Return the [X, Y] coordinate for the center point of the cell that contains the specified text.  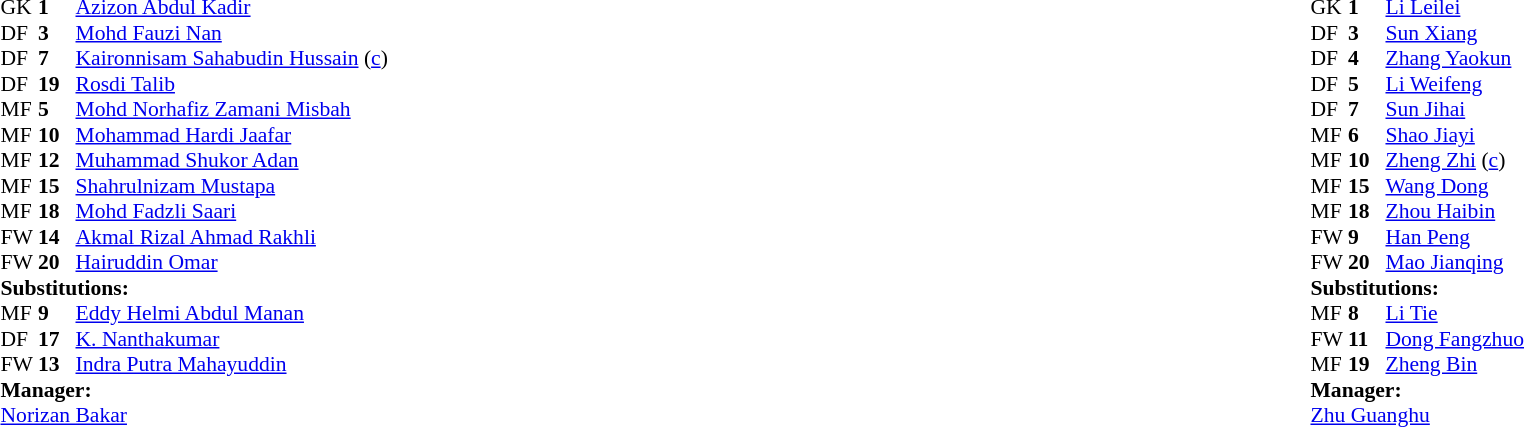
Wang Dong [1454, 186]
Akmal Rizal Ahmad Rakhli [232, 237]
Mohammad Hardi Jaafar [232, 135]
Zheng Bin [1454, 365]
Zhou Haibin [1454, 211]
8 [1367, 313]
Li Tie [1454, 313]
Indra Putra Mahayuddin [232, 365]
14 [57, 237]
Mao Jianqing [1454, 263]
Hairuddin Omar [232, 263]
Han Peng [1454, 237]
Mohd Norhafiz Zamani Misbah [232, 109]
Muhammad Shukor Adan [232, 161]
Sun Jihai [1454, 109]
6 [1367, 135]
17 [57, 339]
Zhang Yaokun [1454, 59]
K. Nanthakumar [232, 339]
Kaironnisam Sahabudin Hussain (c) [232, 59]
13 [57, 365]
Rosdi Talib [232, 84]
Li Weifeng [1454, 84]
Eddy Helmi Abdul Manan [232, 313]
Sun Xiang [1454, 33]
Shahrulnizam Mustapa [232, 186]
11 [1367, 339]
Mohd Fauzi Nan [232, 33]
Dong Fangzhuo [1454, 339]
12 [57, 161]
Shao Jiayi [1454, 135]
4 [1367, 59]
Mohd Fadzli Saari [232, 211]
Zheng Zhi (c) [1454, 161]
